From the cell containing the given text, extract its center point as (X, Y) coordinate. 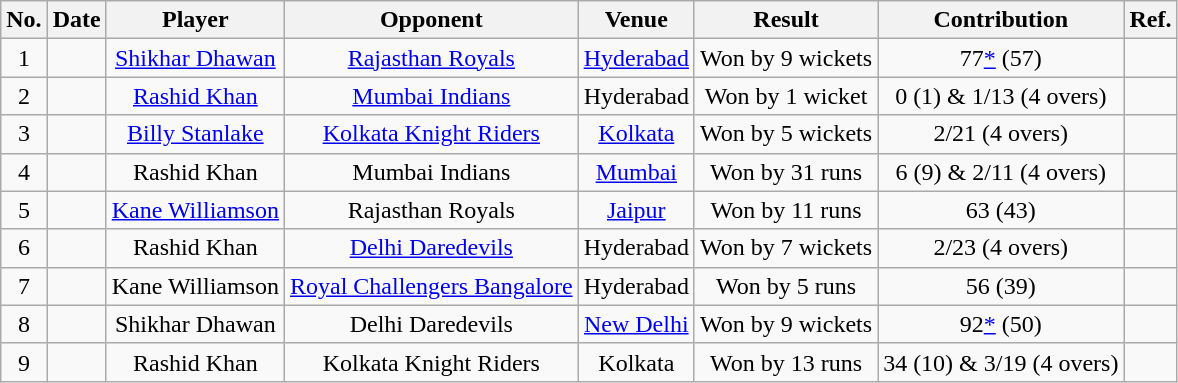
Won by 13 runs (786, 362)
Billy Stanlake (195, 134)
Opponent (431, 20)
Won by 5 wickets (786, 134)
Royal Challengers Bangalore (431, 286)
34 (10) & 3/19 (4 overs) (1001, 362)
2 (24, 96)
Jaipur (636, 210)
Won by 11 runs (786, 210)
Player (195, 20)
Won by 7 wickets (786, 248)
2/21 (4 overs) (1001, 134)
7 (24, 286)
New Delhi (636, 324)
56 (39) (1001, 286)
2/23 (4 overs) (1001, 248)
Won by 5 runs (786, 286)
Won by 31 runs (786, 172)
3 (24, 134)
Date (76, 20)
9 (24, 362)
Ref. (1150, 20)
63 (43) (1001, 210)
8 (24, 324)
Venue (636, 20)
77* (57) (1001, 58)
No. (24, 20)
1 (24, 58)
Mumbai (636, 172)
Contribution (1001, 20)
6 (9) & 2/11 (4 overs) (1001, 172)
5 (24, 210)
92* (50) (1001, 324)
0 (1) & 1/13 (4 overs) (1001, 96)
Won by 1 wicket (786, 96)
4 (24, 172)
6 (24, 248)
Result (786, 20)
